Extract the (x, y) coordinate from the center of the cell holding the provided text.  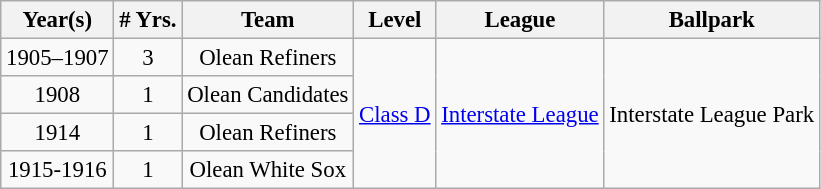
Team (268, 20)
1908 (58, 95)
League (520, 20)
Interstate League Park (712, 114)
Year(s) (58, 20)
1914 (58, 133)
Interstate League (520, 114)
1905–1907 (58, 58)
Olean Candidates (268, 95)
Class D (395, 114)
1915-1916 (58, 170)
Ballpark (712, 20)
3 (148, 58)
Olean White Sox (268, 170)
Level (395, 20)
# Yrs. (148, 20)
